Determine the (x, y) coordinate at the center of the cell enclosing the given text.  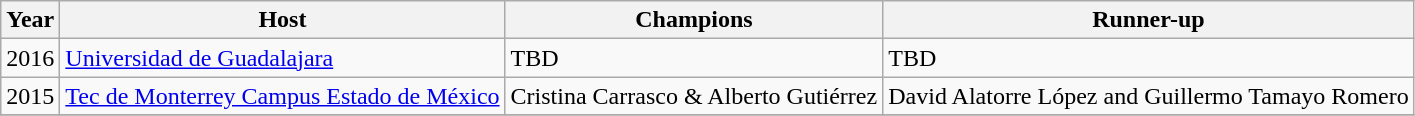
Champions (694, 20)
Runner-up (1148, 20)
Universidad de Guadalajara (282, 58)
Tec de Monterrey Campus Estado de México (282, 96)
David Alatorre López and Guillermo Tamayo Romero (1148, 96)
Cristina Carrasco & Alberto Gutiérrez (694, 96)
Year (30, 20)
Host (282, 20)
2015 (30, 96)
2016 (30, 58)
